Scan for the cell matching the given text and deliver its [x, y] coordinate at center. 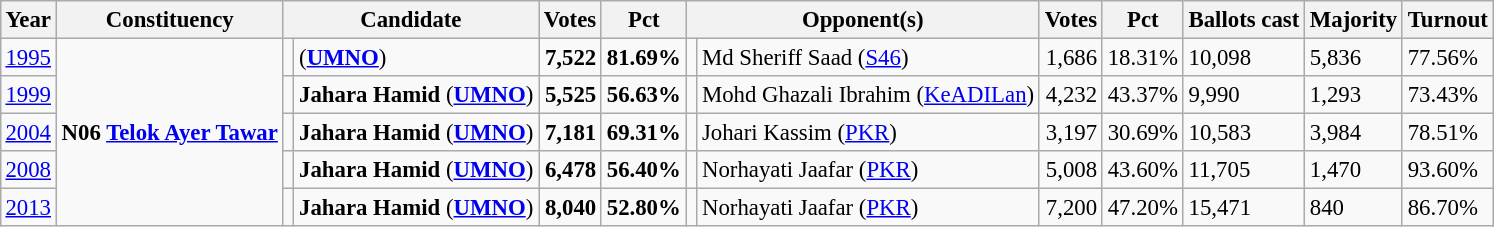
2008 [28, 170]
Turnout [1448, 20]
1995 [28, 57]
2013 [28, 208]
1,293 [1354, 95]
Constituency [170, 20]
43.60% [1142, 170]
56.40% [644, 170]
3,984 [1354, 133]
Majority [1354, 20]
86.70% [1448, 208]
73.43% [1448, 95]
1,686 [1070, 57]
1,470 [1354, 170]
N06 Telok Ayer Tawar [170, 132]
Ballots cast [1244, 20]
56.63% [644, 95]
Year [28, 20]
5,008 [1070, 170]
840 [1354, 208]
2004 [28, 133]
43.37% [1142, 95]
11,705 [1244, 170]
69.31% [644, 133]
10,583 [1244, 133]
7,181 [570, 133]
7,200 [1070, 208]
4,232 [1070, 95]
18.31% [1142, 57]
Md Sheriff Saad (S46) [868, 57]
10,098 [1244, 57]
(UMNO) [416, 57]
7,522 [570, 57]
5,525 [570, 95]
78.51% [1448, 133]
6,478 [570, 170]
30.69% [1142, 133]
3,197 [1070, 133]
52.80% [644, 208]
15,471 [1244, 208]
93.60% [1448, 170]
Candidate [410, 20]
47.20% [1142, 208]
81.69% [644, 57]
9,990 [1244, 95]
Mohd Ghazali Ibrahim (KeADILan) [868, 95]
77.56% [1448, 57]
5,836 [1354, 57]
1999 [28, 95]
8,040 [570, 208]
Opponent(s) [862, 20]
Johari Kassim (PKR) [868, 133]
